Scan for the cell matching the given text and deliver its (X, Y) coordinate at center. 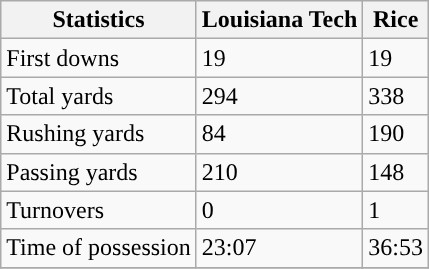
23:07 (279, 248)
Rushing yards (99, 134)
Louisiana Tech (279, 20)
1 (396, 210)
0 (279, 210)
First downs (99, 58)
190 (396, 134)
338 (396, 96)
Rice (396, 20)
Statistics (99, 20)
Turnovers (99, 210)
Time of possession (99, 248)
Passing yards (99, 172)
36:53 (396, 248)
84 (279, 134)
294 (279, 96)
210 (279, 172)
148 (396, 172)
Total yards (99, 96)
